From the cell containing the given text, extract its center point as (x, y) coordinate. 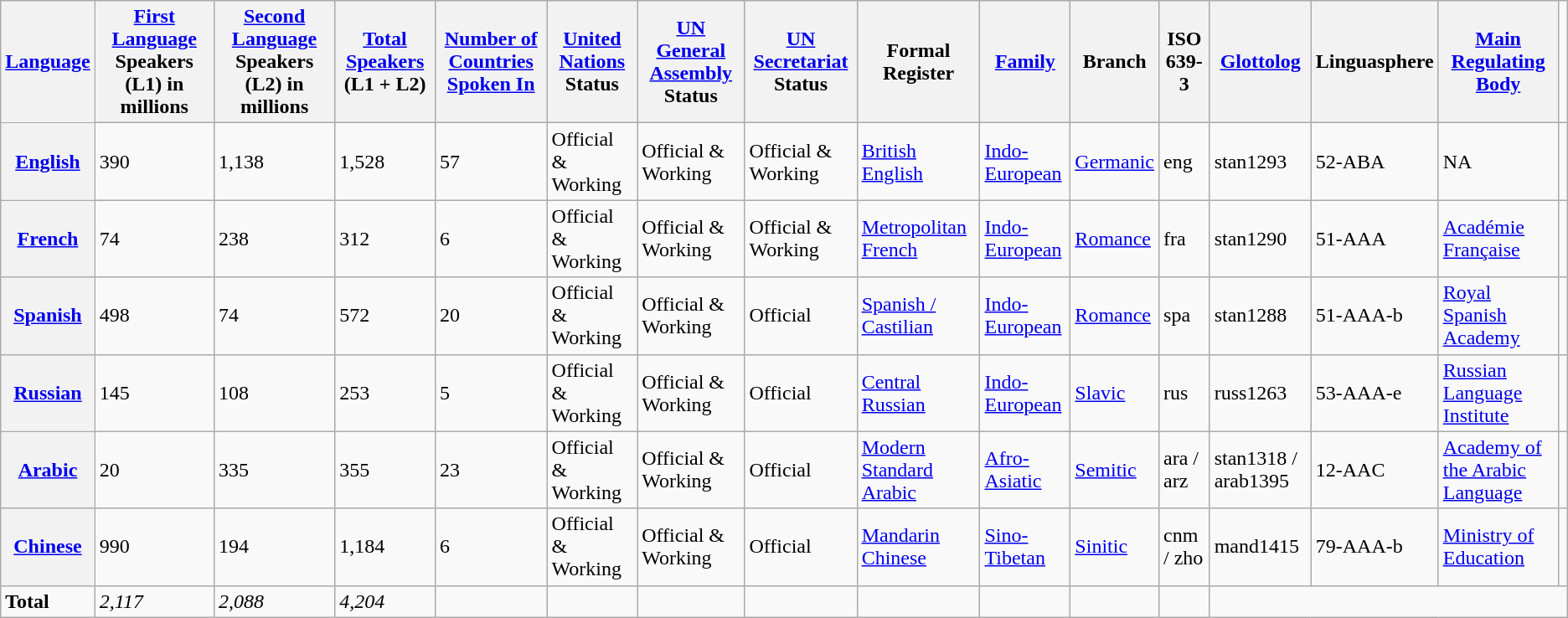
Germanic (1115, 162)
Ministry of Education (1498, 547)
51-AAA (1375, 239)
French (48, 239)
Number of Countries Spoken In (491, 62)
5 (491, 393)
Formal Register (918, 62)
First Language Speakers (L1) in millions (154, 62)
53-AAA-e (1375, 393)
rus (1184, 393)
Spanish / Castilian (918, 316)
UN General Assembly Status (691, 62)
52-ABA (1375, 162)
312 (385, 239)
498 (154, 316)
145 (154, 393)
ara / arz (1184, 470)
Academy of the Arabic Language (1498, 470)
Russian (48, 393)
ISO 639-3 (1184, 62)
Linguasphere (1375, 62)
spa (1184, 316)
Branch (1115, 62)
51-AAA-b (1375, 316)
2,088 (274, 601)
57 (491, 162)
Mandarin Chinese (918, 547)
eng (1184, 162)
12-AAC (1375, 470)
Central Russian (918, 393)
Total (48, 601)
4,204 (385, 601)
fra (1184, 239)
stan1293 (1260, 162)
1,528 (385, 162)
194 (274, 547)
79-AAA-b (1375, 547)
Metropolitan French (918, 239)
Modern Standard Arabic (918, 470)
Afro-Asiatic (1025, 470)
108 (274, 393)
2,117 (154, 601)
1,184 (385, 547)
russ1263 (1260, 393)
Russian Language Institute (1498, 393)
Glottolog (1260, 62)
335 (274, 470)
Sino-Tibetan (1025, 547)
355 (385, 470)
Chinese (48, 547)
Family (1025, 62)
Royal Spanish Academy (1498, 316)
Language (48, 62)
UN Secretariat Status (801, 62)
NA (1498, 162)
990 (154, 547)
English (48, 162)
Slavic (1115, 393)
253 (385, 393)
1,138 (274, 162)
Spanish (48, 316)
Arabic (48, 470)
mand1415 (1260, 547)
Total Speakers (L1 + L2) (385, 62)
Main Regulating Body (1498, 62)
stan1288 (1260, 316)
390 (154, 162)
Second Language Speakers (L2) in millions (274, 62)
United Nations Status (592, 62)
238 (274, 239)
572 (385, 316)
stan1290 (1260, 239)
Semitic (1115, 470)
stan1318 / arab1395 (1260, 470)
23 (491, 470)
Sinitic (1115, 547)
cnm / zho (1184, 547)
British English (918, 162)
Académie Française (1498, 239)
